Scan for the cell matching the given text and deliver its (X, Y) coordinate at center. 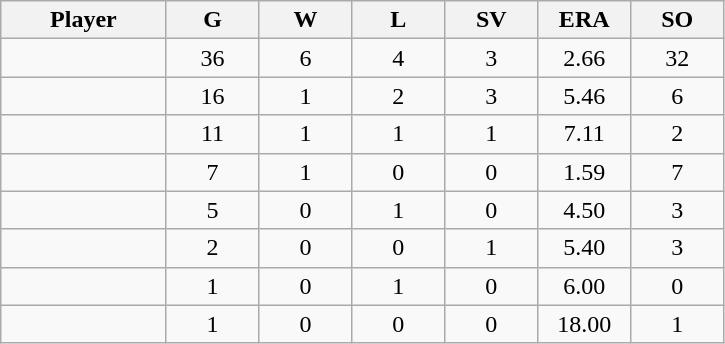
G (212, 20)
6.00 (584, 286)
5.46 (584, 96)
36 (212, 58)
SV (492, 20)
SO (678, 20)
4 (398, 58)
5 (212, 210)
L (398, 20)
W (306, 20)
11 (212, 134)
4.50 (584, 210)
Player (84, 20)
5.40 (584, 248)
7.11 (584, 134)
ERA (584, 20)
32 (678, 58)
2.66 (584, 58)
18.00 (584, 324)
16 (212, 96)
1.59 (584, 172)
